Scan for the cell matching the given text and deliver its [x, y] coordinate at center. 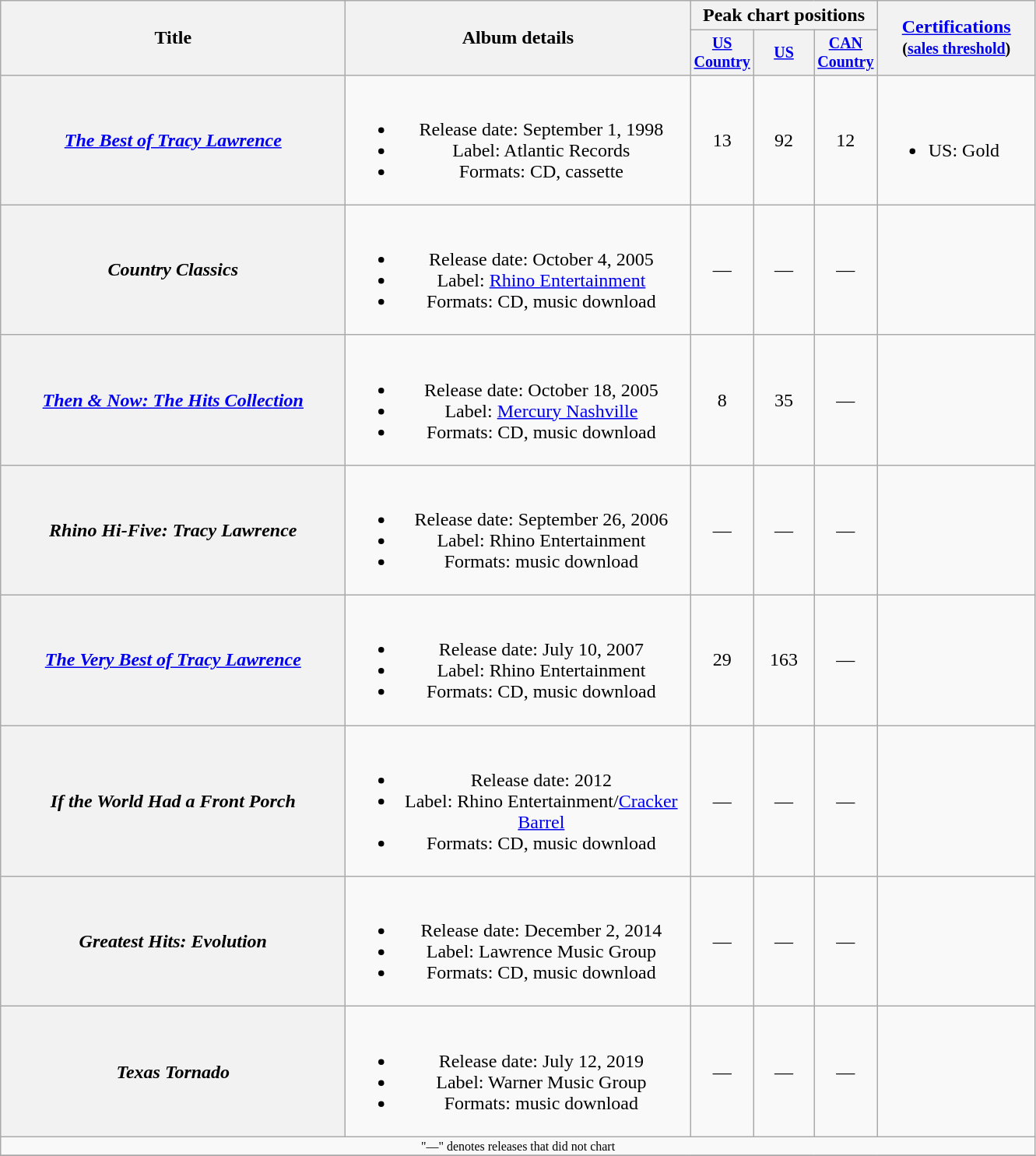
Release date: September 1, 1998Label: Atlantic RecordsFormats: CD, cassette [518, 140]
The Very Best of Tracy Lawrence [173, 660]
Rhino Hi-Five: Tracy Lawrence [173, 529]
92 [785, 140]
The Best of Tracy Lawrence [173, 140]
Release date: October 4, 2005Label: Rhino EntertainmentFormats: CD, music download [518, 269]
35 [785, 400]
Title [173, 38]
Greatest Hits: Evolution [173, 942]
Country Classics [173, 269]
US Country [722, 53]
Album details [518, 38]
163 [785, 660]
13 [722, 140]
"—" denotes releases that did not chart [518, 1146]
Release date: December 2, 2014Label: Lawrence Music GroupFormats: CD, music download [518, 942]
Release date: 2012Label: Rhino Entertainment/Cracker BarrelFormats: CD, music download [518, 801]
US: Gold [956, 140]
If the World Had a Front Porch [173, 801]
Peak chart positions [784, 16]
US [785, 53]
29 [722, 660]
8 [722, 400]
Release date: July 12, 2019Label: Warner Music GroupFormats: music download [518, 1071]
Release date: September 26, 2006Label: Rhino EntertainmentFormats: music download [518, 529]
CAN Country [846, 53]
Release date: July 10, 2007Label: Rhino EntertainmentFormats: CD, music download [518, 660]
12 [846, 140]
Certifications(sales threshold) [956, 38]
Then & Now: The Hits Collection [173, 400]
Texas Tornado [173, 1071]
Release date: October 18, 2005Label: Mercury NashvilleFormats: CD, music download [518, 400]
